Determine the (x, y) coordinate at the center of the cell enclosing the given text.  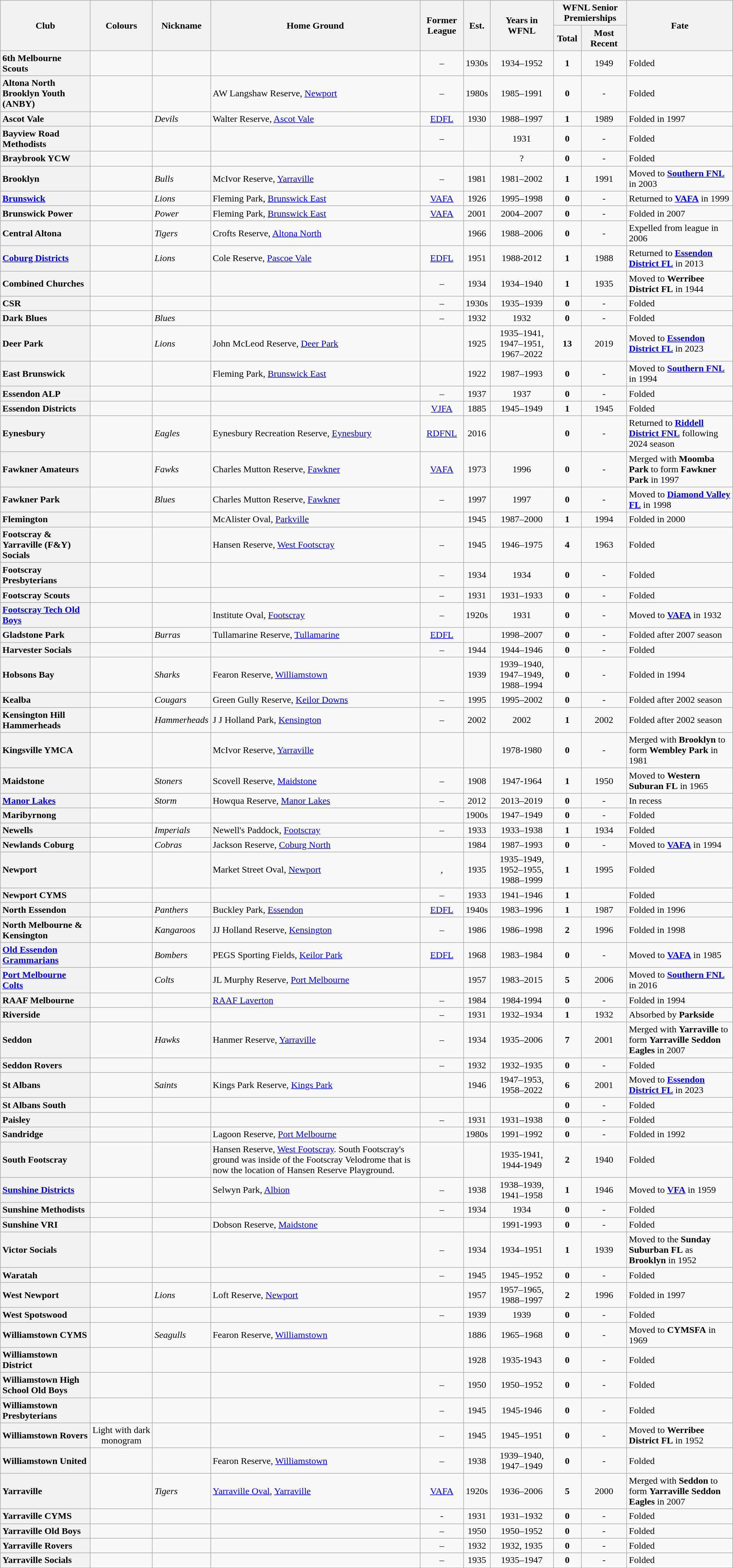
1936–2006 (522, 1491)
Tullamarine Reserve, Tullamarine (315, 635)
1978-1980 (522, 750)
Jackson Reserve, Coburg North (315, 845)
Sunshine VRI (46, 1225)
Sharks (182, 675)
Walter Reserve, Ascot Vale (315, 119)
6th Melbourne Scouts (46, 63)
4 (567, 545)
Flemington (46, 519)
6 (567, 1085)
Green Gully Reserve, Keilor Downs (315, 700)
Saints (182, 1085)
1946–1975 (522, 545)
1930 (477, 119)
1991-1993 (522, 1225)
7 (567, 1040)
Moved to VAFA in 1985 (680, 955)
Merged with Yarraville to form Yarraville Seddon Eagles in 2007 (680, 1040)
1935-1943 (522, 1360)
Est. (477, 26)
1932–1934 (522, 1015)
1932, 1935 (522, 1546)
Loft Reserve, Newport (315, 1295)
Maribyrnong (46, 815)
1949 (604, 63)
Howqua Reserve, Manor Lakes (315, 801)
2012 (477, 801)
AW Langshaw Reserve, Newport (315, 94)
RAAF Laverton (315, 1000)
Moved to the Sunday Suburban FL as Brooklyn in 1952 (680, 1250)
Footscray Scouts (46, 595)
Moved to Southern FNL in 1994 (680, 374)
1933–1938 (522, 830)
Seagulls (182, 1334)
Home Ground (315, 26)
Moved to VAFA in 1932 (680, 615)
1928 (477, 1360)
1951 (477, 258)
Moved to Southern FNL in 2016 (680, 980)
Bayview Road Methodists (46, 138)
Kings Park Reserve, Kings Park (315, 1085)
Years in WFNL (522, 26)
Merged with Brooklyn to form Wembley Park in 1981 (680, 750)
Most Recent (604, 38)
Sandridge (46, 1134)
Kealba (46, 700)
John McLeod Reserve, Deer Park (315, 343)
Sunshine Methodists (46, 1210)
Braybrook YCW (46, 159)
Hobsons Bay (46, 675)
1886 (477, 1334)
Seddon (46, 1040)
Folded in 1996 (680, 910)
1966 (477, 233)
1965–1968 (522, 1334)
1981–2002 (522, 179)
? (522, 159)
1995–2002 (522, 700)
2016 (477, 434)
Folded after 2007 season (680, 635)
13 (567, 343)
Yarraville Old Boys (46, 1531)
Absorbed by Parkside (680, 1015)
Newell's Paddock, Footscray (315, 830)
1885 (477, 408)
Crofts Reserve, Altona North (315, 233)
1991 (604, 179)
1988 (604, 258)
1988–1997 (522, 119)
Returned to VAFA in 1999 (680, 198)
1947–1949 (522, 815)
1986–1998 (522, 930)
2006 (604, 980)
Moved to Werribee District FL in 1944 (680, 283)
Folded in 1992 (680, 1134)
Merged with Moomba Park to form Fawkner Park in 1997 (680, 469)
Fawkner Park (46, 500)
Colours (121, 26)
Moved to VAFA in 1994 (680, 845)
Fawks (182, 469)
Returned to Riddell District FNL following 2024 season (680, 434)
RAAF Melbourne (46, 1000)
1945–1952 (522, 1275)
St Albans South (46, 1105)
Waratah (46, 1275)
1939–1940, 1947–1949 (522, 1460)
1963 (604, 545)
1931–1932 (522, 1516)
Total (567, 38)
1935–1941, 1947–1951, 1967–2022 (522, 343)
1940s (477, 910)
Bulls (182, 179)
Old Essendon Grammarians (46, 955)
1931–1938 (522, 1120)
Moved to Western Suburan FL in 1965 (680, 781)
Altona North Brooklyn Youth (ANBY) (46, 94)
1973 (477, 469)
Eynesbury Recreation Reserve, Eynesbury (315, 434)
1934–1952 (522, 63)
1986 (477, 930)
Essendon ALP (46, 394)
West Newport (46, 1295)
Stoners (182, 781)
Williamstown Rovers (46, 1436)
2013–2019 (522, 801)
Storm (182, 801)
1935–1947 (522, 1560)
Expelled from league in 2006 (680, 233)
1908 (477, 781)
East Brunswick (46, 374)
Essendon Districts (46, 408)
Coburg Districts (46, 258)
1941–1946 (522, 895)
Scovell Reserve, Maidstone (315, 781)
Dobson Reserve, Maidstone (315, 1225)
Kangaroos (182, 930)
Imperials (182, 830)
1991–1992 (522, 1134)
1931–1933 (522, 595)
1945-1946 (522, 1410)
1900s (477, 815)
2000 (604, 1491)
Yarraville Oval, Yarraville (315, 1491)
Williamstown Presbyterians (46, 1410)
Lagoon Reserve, Port Melbourne (315, 1134)
Victor Socials (46, 1250)
Footscray & Yarraville (F&Y) Socials (46, 545)
Bombers (182, 955)
1987 (604, 910)
1926 (477, 198)
1998–2007 (522, 635)
Newport (46, 870)
1935-1941, 1944-1949 (522, 1160)
Devils (182, 119)
Cougars (182, 700)
Williamstown District (46, 1360)
Moved to Southern FNL in 2003 (680, 179)
Hanmer Reserve, Yarraville (315, 1040)
West Spotswood (46, 1315)
Central Altona (46, 233)
Williamstown CYMS (46, 1334)
1968 (477, 955)
Selwyn Park, Albion (315, 1190)
Dark Blues (46, 318)
JJ Holland Reserve, Kensington (315, 930)
RDFNL (442, 434)
2004–2007 (522, 213)
1932–1935 (522, 1065)
Cobras (182, 845)
1939–1940, 1947–1949, 1988–1994 (522, 675)
Merged with Seddon to form Yarraville Seddon Eagles in 2007 (680, 1491)
Newells (46, 830)
1995–1998 (522, 198)
Hansen Reserve, West Footscray. South Footscray's ground was inside of the Footscray Velodrome that is now the location of Hansen Reserve Playground. (315, 1160)
1984-1994 (522, 1000)
Nickname (182, 26)
Brunswick Power (46, 213)
Buckley Park, Essendon (315, 910)
Paisley (46, 1120)
Yarraville CYMS (46, 1516)
1945–1949 (522, 408)
Moved to CYMSFA in 1969 (680, 1334)
Sunshine Districts (46, 1190)
Cole Reserve, Pascoe Vale (315, 258)
Folded in 1998 (680, 930)
Newlands Coburg (46, 845)
Yarraville (46, 1491)
Ascot Vale (46, 119)
Former League (442, 26)
1935–1949, 1952–1955, 1988–1999 (522, 870)
Yarraville Rovers (46, 1546)
Combined Churches (46, 283)
Yarraville Socials (46, 1560)
1934–1951 (522, 1250)
In recess (680, 801)
South Footscray (46, 1160)
1944–1946 (522, 649)
McAlister Oval, Parkville (315, 519)
1957–1965, 1988–1997 (522, 1295)
Deer Park (46, 343)
1935–2006 (522, 1040)
Riverside (46, 1015)
North Melbourne & Kensington (46, 930)
Kensington Hill Hammerheads (46, 720)
1983–2015 (522, 980)
Moved to VFA in 1959 (680, 1190)
Harvester Socials (46, 649)
St Albans (46, 1085)
Returned to Essendon District FL in 2013 (680, 258)
1983–1996 (522, 910)
1987–2000 (522, 519)
Market Street Oval, Newport (315, 870)
CSR (46, 304)
Footscray Presbyterians (46, 575)
Fawkner Amateurs (46, 469)
1934–1940 (522, 283)
Institute Oval, Footscray (315, 615)
Brunswick (46, 198)
1944 (477, 649)
1988–2006 (522, 233)
VJFA (442, 408)
Eagles (182, 434)
Folded in 2000 (680, 519)
Moved to Werribee District FL in 1952 (680, 1436)
Moved to Diamond Valley FL in 1998 (680, 500)
1981 (477, 179)
1947-1964 (522, 781)
1988-2012 (522, 258)
, (442, 870)
1922 (477, 374)
Panthers (182, 910)
Light with dark monogram (121, 1436)
1935–1939 (522, 304)
1994 (604, 519)
1940 (604, 1160)
Seddon Rovers (46, 1065)
Hawks (182, 1040)
Maidstone (46, 781)
1989 (604, 119)
JL Murphy Reserve, Port Melbourne (315, 980)
Colts (182, 980)
Port Melbourne Colts (46, 980)
J J Holland Park, Kensington (315, 720)
Club (46, 26)
1945–1951 (522, 1436)
Hammerheads (182, 720)
Footscray Tech Old Boys (46, 615)
North Essendon (46, 910)
Williamstown High School Old Boys (46, 1385)
1947–1953, 1958–2022 (522, 1085)
Hansen Reserve, West Footscray (315, 545)
Fate (680, 26)
Newport CYMS (46, 895)
1985–1991 (522, 94)
Williamstown United (46, 1460)
Manor Lakes (46, 801)
Folded in 2007 (680, 213)
Brooklyn (46, 179)
WFNL Senior Premierships (590, 13)
Eynesbury (46, 434)
Kingsville YMCA (46, 750)
1983–1984 (522, 955)
Gladstone Park (46, 635)
2019 (604, 343)
1925 (477, 343)
Power (182, 213)
Burras (182, 635)
1938–1939, 1941–1958 (522, 1190)
PEGS Sporting Fields, Keilor Park (315, 955)
